Pinpoint the cell where the given text exists, returning its (x, y) midpoint coordinate. 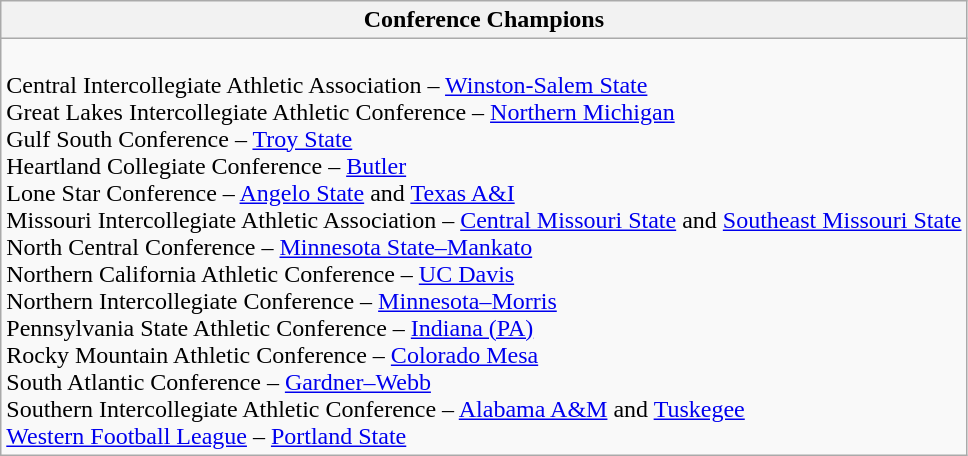
Conference Champions (484, 20)
